Search for the cell housing the specified text and yield its [x, y] center coordinate. 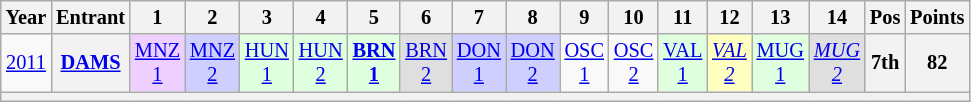
6 [426, 17]
DON1 [479, 63]
9 [584, 17]
BRN2 [426, 63]
HUN1 [267, 63]
8 [533, 17]
VAL2 [729, 63]
Entrant [90, 17]
7 [479, 17]
14 [837, 17]
MNZ1 [158, 63]
Points [937, 17]
5 [374, 17]
BRN1 [374, 63]
OSC1 [584, 63]
10 [634, 17]
DON2 [533, 63]
Pos [885, 17]
1 [158, 17]
MUG1 [780, 63]
4 [321, 17]
MUG2 [837, 63]
82 [937, 63]
VAL1 [682, 63]
OSC2 [634, 63]
3 [267, 17]
13 [780, 17]
2 [212, 17]
Year [26, 17]
MNZ2 [212, 63]
2011 [26, 63]
12 [729, 17]
HUN2 [321, 63]
DAMS [90, 63]
11 [682, 17]
7th [885, 63]
